Find where the given text appears and provide that cell's center as (X, Y) coordinate. 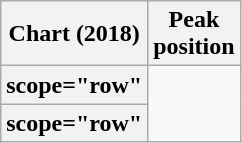
Peakposition (194, 34)
Chart (2018) (74, 34)
